Identify which cell holds the provided text, then report its (X, Y) central coordinate. 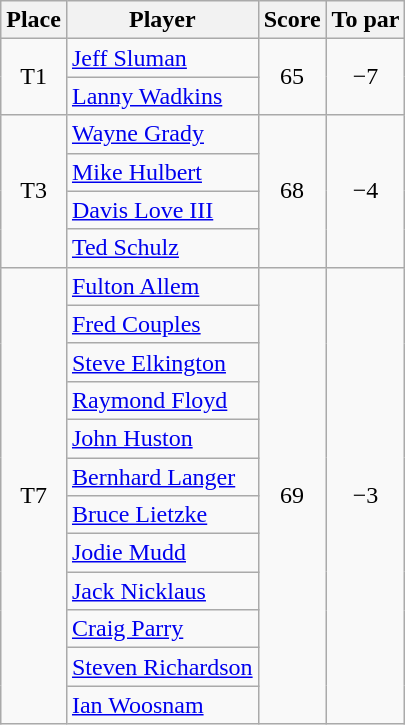
To par (366, 20)
Wayne Grady (162, 134)
Score (292, 20)
Jodie Mudd (162, 553)
−4 (366, 191)
T3 (34, 191)
Steve Elkington (162, 362)
Raymond Floyd (162, 400)
Fulton Allem (162, 286)
Jack Nicklaus (162, 591)
Steven Richardson (162, 667)
Player (162, 20)
Ian Woosnam (162, 705)
Craig Parry (162, 629)
−3 (366, 496)
Fred Couples (162, 324)
Bruce Lietzke (162, 515)
Place (34, 20)
John Huston (162, 438)
−7 (366, 77)
Ted Schulz (162, 248)
Bernhard Langer (162, 477)
Davis Love III (162, 210)
69 (292, 496)
Lanny Wadkins (162, 96)
T7 (34, 496)
68 (292, 191)
65 (292, 77)
Jeff Sluman (162, 58)
Mike Hulbert (162, 172)
T1 (34, 77)
